Locate the cell with the specified text and output its (X, Y) center coordinate. 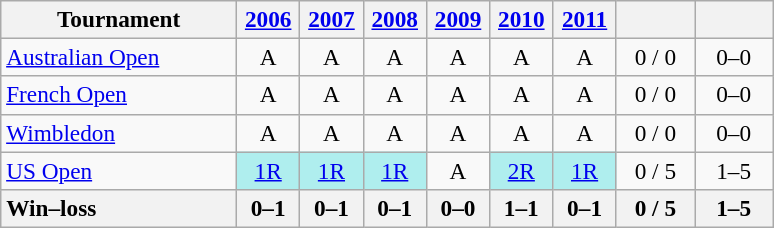
Australian Open (119, 57)
2010 (522, 19)
Wimbledon (119, 133)
2009 (458, 19)
2006 (268, 19)
2011 (584, 19)
French Open (119, 95)
Win–loss (119, 208)
Tournament (119, 19)
2R (522, 170)
2008 (394, 19)
US Open (119, 170)
1–1 (522, 208)
2007 (332, 19)
